Determine the (x, y) coordinate at the center of the cell enclosing the given text.  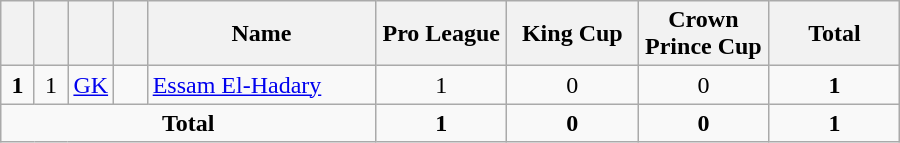
Name (262, 34)
Crown Prince Cup (704, 34)
GK (91, 85)
King Cup (572, 34)
Essam El-Hadary (262, 85)
Pro League (442, 34)
